For the text-containing cell, return its midpoint in (X, Y) coordinate format. 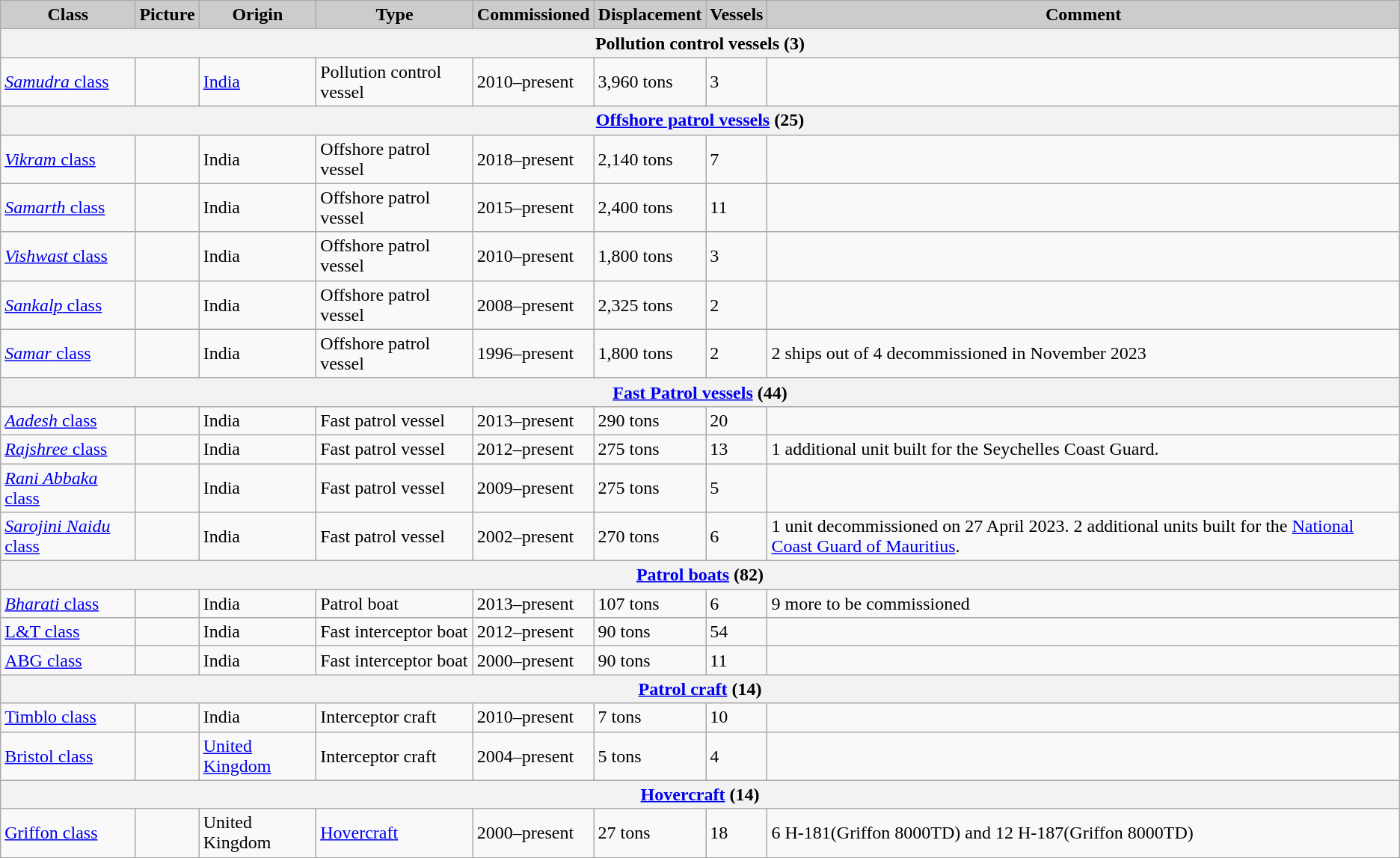
7 (737, 159)
Sankalp class (68, 305)
54 (737, 632)
Samudra class (68, 82)
1996–present (533, 353)
Rani Abbaka class (68, 488)
Type (395, 15)
13 (737, 449)
Vessels (737, 15)
Hovercraft (395, 833)
7 tons (650, 717)
Origin (257, 15)
Vishwast class (68, 256)
5 tons (650, 756)
2,400 tons (650, 208)
Griffon class (68, 833)
Hovercraft (14) (700, 794)
2004–present (533, 756)
290 tons (650, 420)
Bharati class (68, 604)
10 (737, 717)
Patrol boats (82) (700, 575)
2009–present (533, 488)
Patrol craft (14) (700, 689)
L&T class (68, 632)
Fast Patrol vessels (44) (700, 392)
Pollution control vessel (395, 82)
3,960 tons (650, 82)
Picture (168, 15)
270 tons (650, 537)
Sarojini Naidu class (68, 537)
20 (737, 420)
Aadesh class (68, 420)
Bristol class (68, 756)
2015–present (533, 208)
Class (68, 15)
2008–present (533, 305)
5 (737, 488)
2,325 tons (650, 305)
Offshore patrol vessels (25) (700, 120)
Timblo class (68, 717)
ABG class (68, 661)
Patrol boat (395, 604)
Commissioned (533, 15)
Displacement (650, 15)
1 additional unit built for the Seychelles Coast Guard. (1083, 449)
6 H-181(Griffon 8000TD) and 12 H-187(Griffon 8000TD) (1083, 833)
27 tons (650, 833)
4 (737, 756)
Vikram class (68, 159)
18 (737, 833)
2,140 tons (650, 159)
107 tons (650, 604)
Comment (1083, 15)
2 ships out of 4 decommissioned in November 2023 (1083, 353)
Samarth class (68, 208)
2018–present (533, 159)
2002–present (533, 537)
Samar class (68, 353)
1 unit decommissioned on 27 April 2023. 2 additional units built for the National Coast Guard of Mauritius. (1083, 537)
Rajshree class (68, 449)
Pollution control vessels (3) (700, 43)
9 more to be commissioned (1083, 604)
